Capture the cell that displays the provided text and extract its [X, Y] central coordinate. 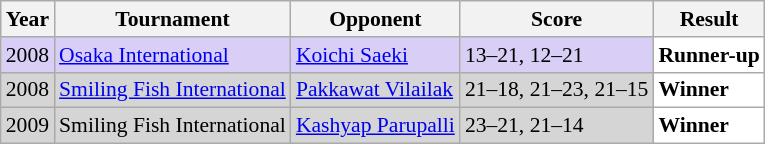
Koichi Saeki [376, 55]
Year [28, 19]
Osaka International [172, 55]
23–21, 21–14 [557, 126]
Kashyap Parupalli [376, 126]
13–21, 12–21 [557, 55]
Result [708, 19]
21–18, 21–23, 21–15 [557, 90]
Opponent [376, 19]
Pakkawat Vilailak [376, 90]
Tournament [172, 19]
Runner-up [708, 55]
2009 [28, 126]
Score [557, 19]
